From the cell containing the given text, extract its center point as [X, Y] coordinate. 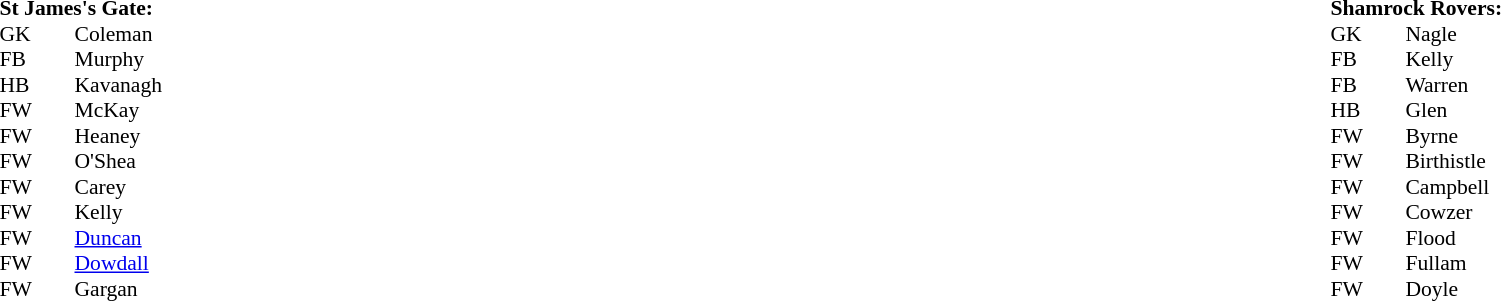
Duncan [118, 238]
Coleman [118, 34]
McKay [118, 111]
Murphy [118, 59]
Kavanagh [118, 85]
Kelly [118, 213]
Carey [118, 187]
Heaney [118, 136]
O'Shea [118, 161]
Dowdall [118, 263]
